Search for the cell housing the specified text and yield its [x, y] center coordinate. 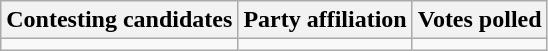
Contesting candidates [120, 20]
Party affiliation [325, 20]
Votes polled [480, 20]
